Detect which cell encompasses the target text, then output its [X, Y] center coordinate. 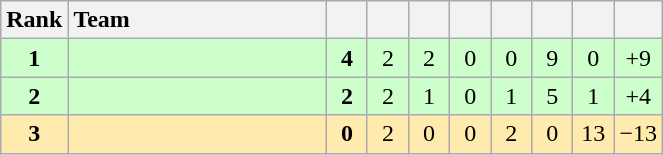
13 [594, 134]
4 [346, 58]
−13 [638, 134]
+9 [638, 58]
9 [552, 58]
Rank [34, 20]
Team [198, 20]
3 [34, 134]
+4 [638, 96]
5 [552, 96]
